Scan for the cell matching the given text and deliver its (x, y) coordinate at center. 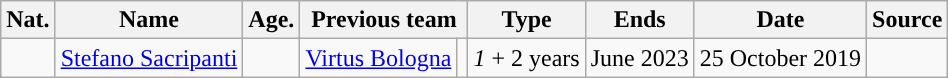
Type (526, 20)
25 October 2019 (780, 58)
June 2023 (640, 58)
Previous team (384, 20)
Date (780, 20)
Stefano Sacripanti (149, 58)
Source (908, 20)
1 + 2 years (526, 58)
Age. (272, 20)
Name (149, 20)
Nat. (28, 20)
Ends (640, 20)
Virtus Bologna (378, 58)
